For the text-containing cell, return its midpoint in (x, y) coordinate format. 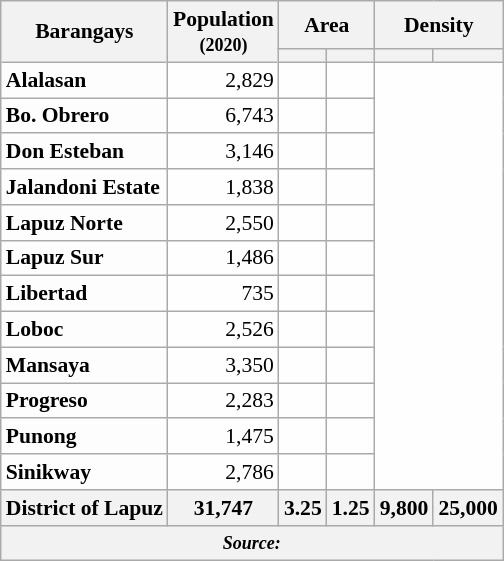
3,146 (224, 152)
1,475 (224, 437)
Sinikway (84, 472)
2,283 (224, 401)
Alalasan (84, 80)
1,838 (224, 187)
District of Lapuz (84, 508)
Mansaya (84, 365)
Progreso (84, 401)
Lapuz Sur (84, 258)
6,743 (224, 116)
2,526 (224, 330)
2,550 (224, 223)
Libertad (84, 294)
Source: (252, 543)
Punong (84, 437)
Area (327, 25)
Don Esteban (84, 152)
3.25 (303, 508)
2,786 (224, 472)
Lapuz Norte (84, 223)
31,747 (224, 508)
1.25 (351, 508)
Barangays (84, 32)
9,800 (404, 508)
Density (439, 25)
25,000 (468, 508)
Bo. Obrero (84, 116)
Population(2020) (224, 32)
Loboc (84, 330)
1,486 (224, 258)
2,829 (224, 80)
3,350 (224, 365)
735 (224, 294)
Jalandoni Estate (84, 187)
